Capture the cell that displays the provided text and extract its [X, Y] central coordinate. 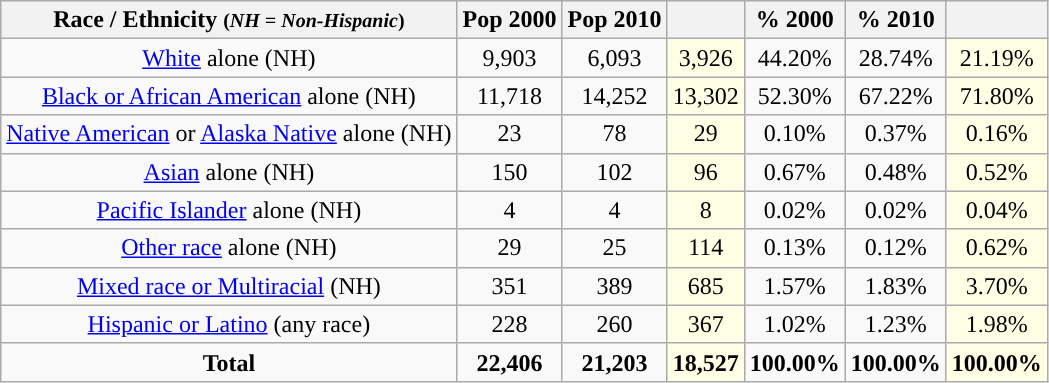
22,406 [510, 362]
685 [706, 286]
114 [706, 248]
Pop 2010 [614, 20]
% 2000 [794, 20]
Total [229, 362]
0.48% [896, 172]
67.22% [896, 96]
11,718 [510, 96]
102 [614, 172]
1.57% [794, 286]
Pop 2000 [510, 20]
13,302 [706, 96]
Race / Ethnicity (NH = Non-Hispanic) [229, 20]
% 2010 [896, 20]
44.20% [794, 58]
8 [706, 210]
9,903 [510, 58]
71.80% [996, 96]
21,203 [614, 362]
3,926 [706, 58]
0.12% [896, 248]
Native American or Alaska Native alone (NH) [229, 134]
Mixed race or Multiracial (NH) [229, 286]
367 [706, 324]
0.52% [996, 172]
23 [510, 134]
Black or African American alone (NH) [229, 96]
1.02% [794, 324]
14,252 [614, 96]
6,093 [614, 58]
0.62% [996, 248]
0.37% [896, 134]
150 [510, 172]
25 [614, 248]
0.16% [996, 134]
0.04% [996, 210]
Other race alone (NH) [229, 248]
0.13% [794, 248]
3.70% [996, 286]
White alone (NH) [229, 58]
Asian alone (NH) [229, 172]
Hispanic or Latino (any race) [229, 324]
78 [614, 134]
1.98% [996, 324]
1.83% [896, 286]
21.19% [996, 58]
28.74% [896, 58]
Pacific Islander alone (NH) [229, 210]
1.23% [896, 324]
52.30% [794, 96]
0.10% [794, 134]
260 [614, 324]
228 [510, 324]
389 [614, 286]
96 [706, 172]
351 [510, 286]
18,527 [706, 362]
0.67% [794, 172]
